Return [X, Y] of the center of cell containing provided text 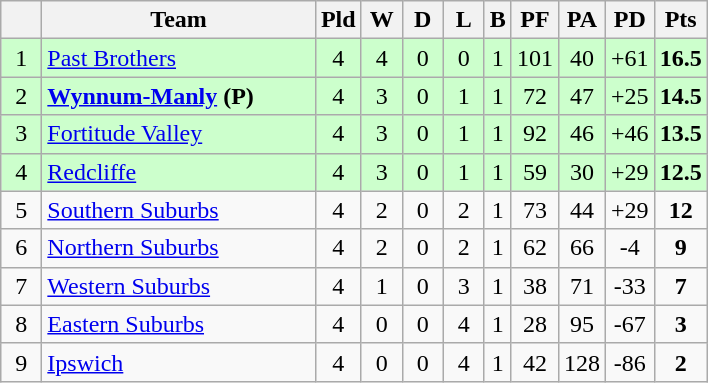
62 [534, 248]
Western Suburbs [179, 286]
128 [582, 362]
46 [582, 134]
-67 [630, 324]
95 [582, 324]
5 [22, 210]
40 [582, 58]
14.5 [680, 96]
+25 [630, 96]
38 [534, 286]
W [382, 20]
44 [582, 210]
Redcliffe [179, 172]
72 [534, 96]
Eastern Suburbs [179, 324]
59 [534, 172]
Past Brothers [179, 58]
30 [582, 172]
28 [534, 324]
Southern Suburbs [179, 210]
Northern Suburbs [179, 248]
92 [534, 134]
71 [582, 286]
101 [534, 58]
PF [534, 20]
D [422, 20]
47 [582, 96]
66 [582, 248]
Fortitude Valley [179, 134]
Pld [338, 20]
6 [22, 248]
73 [534, 210]
Wynnum-Manly (P) [179, 96]
+46 [630, 134]
-4 [630, 248]
13.5 [680, 134]
Team [179, 20]
+61 [630, 58]
Pts [680, 20]
16.5 [680, 58]
-33 [630, 286]
PA [582, 20]
Ipswich [179, 362]
L [464, 20]
8 [22, 324]
-86 [630, 362]
PD [630, 20]
42 [534, 362]
12 [680, 210]
12.5 [680, 172]
B [498, 20]
